Scan for the cell matching the given text and deliver its (x, y) coordinate at center. 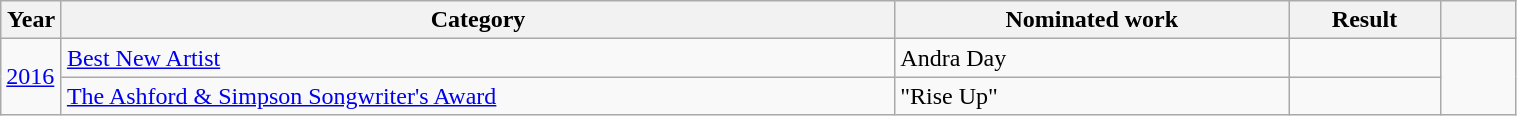
Category (478, 20)
Andra Day (1092, 58)
Best New Artist (478, 58)
The Ashford & Simpson Songwriter's Award (478, 96)
"Rise Up" (1092, 96)
Year (32, 20)
Nominated work (1092, 20)
2016 (32, 77)
Result (1365, 20)
